Locate the cell with the specified text and output its (x, y) center coordinate. 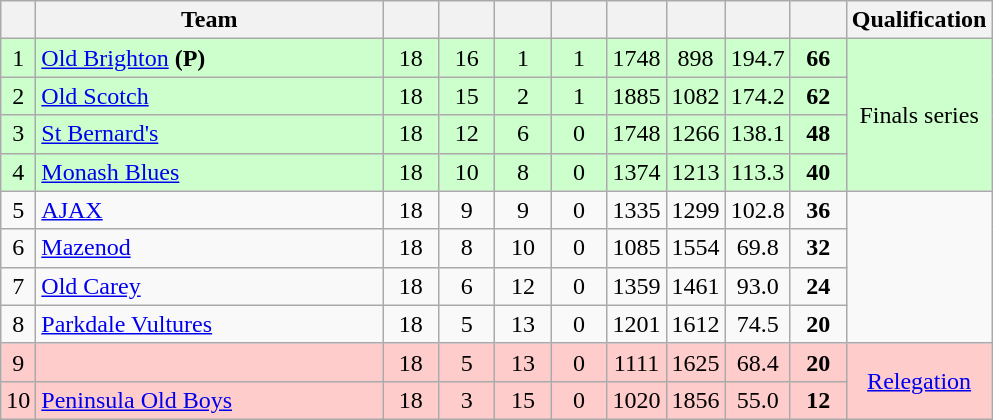
St Bernard's (210, 134)
1266 (696, 134)
1111 (636, 362)
Old Scotch (210, 96)
Qualification (919, 20)
174.2 (758, 96)
1201 (636, 324)
1020 (636, 400)
AJAX (210, 210)
1335 (636, 210)
1213 (696, 172)
66 (818, 58)
24 (818, 286)
69.8 (758, 248)
194.7 (758, 58)
4 (18, 172)
1885 (636, 96)
113.3 (758, 172)
Parkdale Vultures (210, 324)
1082 (696, 96)
898 (696, 58)
138.1 (758, 134)
Monash Blues (210, 172)
32 (818, 248)
Team (210, 20)
16 (467, 58)
68.4 (758, 362)
62 (818, 96)
48 (818, 134)
1299 (696, 210)
1461 (696, 286)
1554 (696, 248)
1856 (696, 400)
Old Brighton (P) (210, 58)
40 (818, 172)
1625 (696, 362)
1359 (636, 286)
Relegation (919, 381)
7 (18, 286)
74.5 (758, 324)
1612 (696, 324)
93.0 (758, 286)
Mazenod (210, 248)
55.0 (758, 400)
102.8 (758, 210)
Old Carey (210, 286)
Finals series (919, 115)
36 (818, 210)
1085 (636, 248)
1374 (636, 172)
Peninsula Old Boys (210, 400)
